Extract the (X, Y) coordinate from the center of the cell holding the provided text.  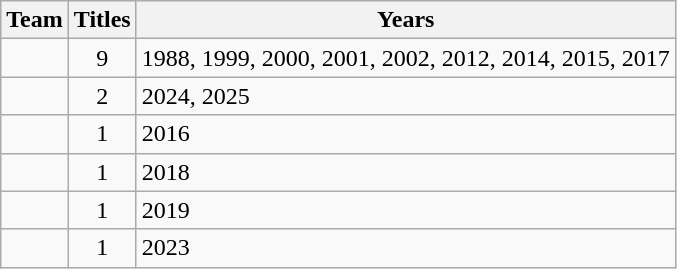
9 (102, 58)
2024, 2025 (406, 96)
Team (35, 20)
1988, 1999, 2000, 2001, 2002, 2012, 2014, 2015, 2017 (406, 58)
2023 (406, 248)
2 (102, 96)
2019 (406, 210)
2018 (406, 172)
Years (406, 20)
Titles (102, 20)
2016 (406, 134)
